Detect which cell encompasses the target text, then output its (X, Y) center coordinate. 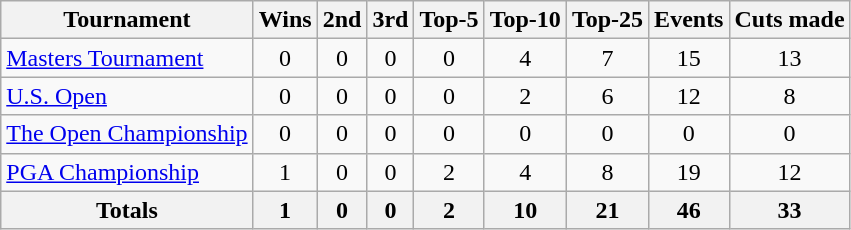
Top-10 (525, 20)
46 (689, 210)
Events (689, 20)
33 (790, 210)
Totals (127, 210)
13 (790, 58)
Cuts made (790, 20)
Wins (285, 20)
15 (689, 58)
Masters Tournament (127, 58)
Tournament (127, 20)
21 (607, 210)
3rd (390, 20)
2nd (342, 20)
The Open Championship (127, 134)
U.S. Open (127, 96)
Top-5 (449, 20)
7 (607, 58)
PGA Championship (127, 172)
6 (607, 96)
Top-25 (607, 20)
19 (689, 172)
10 (525, 210)
